Determine the [x, y] coordinate at the center of the cell enclosing the given text.  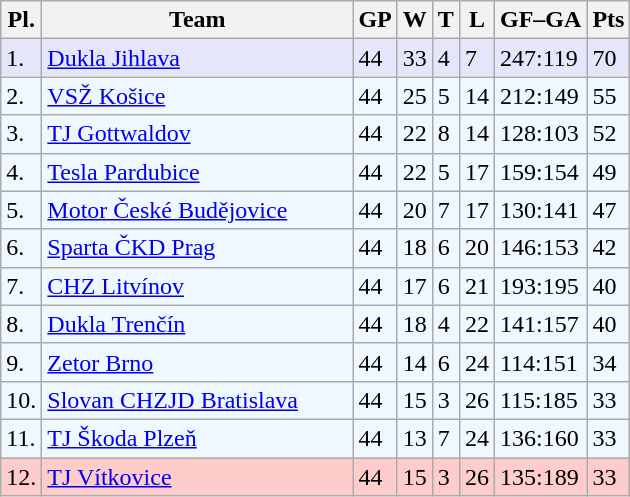
Sparta ČKD Prag [198, 248]
55 [608, 96]
GF–GA [540, 20]
130:141 [540, 210]
Slovan CHZJD Bratislava [198, 400]
7. [22, 286]
13 [414, 438]
8. [22, 324]
VSŽ Košice [198, 96]
141:157 [540, 324]
Team [198, 20]
Tesla Pardubice [198, 172]
T [446, 20]
42 [608, 248]
115:185 [540, 400]
52 [608, 134]
Zetor Brno [198, 362]
212:149 [540, 96]
Pts [608, 20]
247:119 [540, 58]
128:103 [540, 134]
8 [446, 134]
GP [375, 20]
Dukla Jihlava [198, 58]
TJ Škoda Plzeň [198, 438]
W [414, 20]
2. [22, 96]
47 [608, 210]
TJ Gottwaldov [198, 134]
6. [22, 248]
Dukla Trenčín [198, 324]
114:151 [540, 362]
25 [414, 96]
10. [22, 400]
159:154 [540, 172]
5. [22, 210]
TJ Vítkovice [198, 477]
Motor České Budějovice [198, 210]
1. [22, 58]
4. [22, 172]
135:189 [540, 477]
146:153 [540, 248]
9. [22, 362]
70 [608, 58]
136:160 [540, 438]
CHZ Litvínov [198, 286]
Pl. [22, 20]
11. [22, 438]
193:195 [540, 286]
21 [476, 286]
34 [608, 362]
3. [22, 134]
49 [608, 172]
12. [22, 477]
L [476, 20]
